Provide the [X, Y] coordinate of the cell's center where the given text is located.  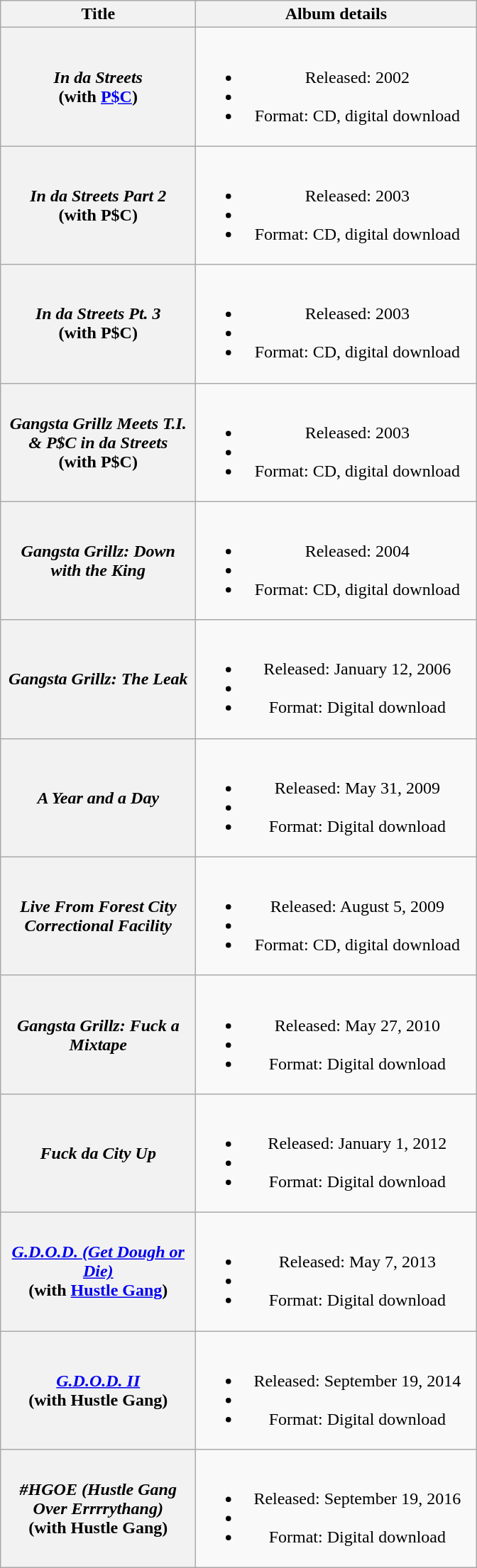
Released: May 7, 2013Format: Digital download [336, 1271]
#HGOE (Hustle Gang Over Errrrythang)(with Hustle Gang) [98, 1509]
Released: May 31, 2009Format: Digital download [336, 797]
G.D.O.D. II(with Hustle Gang) [98, 1390]
Live From Forest City Correctional Facility [98, 916]
G.D.O.D. (Get Dough or Die)(with Hustle Gang) [98, 1271]
Released: January 12, 2006Format: Digital download [336, 679]
Title [98, 14]
Released: September 19, 2014Format: Digital download [336, 1390]
Fuck da City Up [98, 1153]
Gangsta Grillz Meets T.I. & P$C in da Streets(with P$C) [98, 443]
In da Streets(with P$C) [98, 87]
Released: August 5, 2009Format: CD, digital download [336, 916]
Released: 2002Format: CD, digital download [336, 87]
Gangsta Grillz: Down with the King [98, 560]
Released: January 1, 2012Format: Digital download [336, 1153]
Gangsta Grillz: Fuck a Mixtape [98, 1034]
A Year and a Day [98, 797]
Released: May 27, 2010Format: Digital download [336, 1034]
Released: 2004Format: CD, digital download [336, 560]
Album details [336, 14]
Gangsta Grillz: The Leak [98, 679]
In da Streets Pt. 3(with P$C) [98, 323]
Released: September 19, 2016Format: Digital download [336, 1509]
In da Streets Part 2(with P$C) [98, 206]
